Return the [x, y] coordinate for the center point of the cell that contains the specified text.  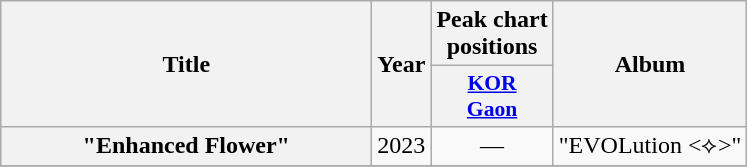
2023 [402, 146]
Year [402, 64]
"EVOLution <⟡>" [650, 146]
"Enhanced Flower" [186, 146]
KORGaon [492, 96]
Peak chart positions [492, 34]
Title [186, 64]
Album [650, 64]
— [492, 146]
